Return [X, Y] of the center of cell containing provided text 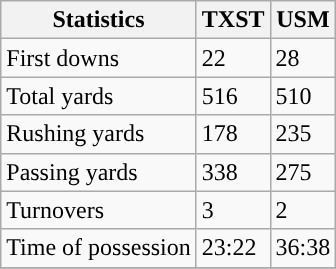
23:22 [233, 248]
Turnovers [99, 210]
3 [233, 210]
178 [233, 134]
Total yards [99, 96]
235 [303, 134]
22 [233, 58]
338 [233, 172]
Passing yards [99, 172]
28 [303, 58]
36:38 [303, 248]
USM [303, 20]
First downs [99, 58]
Rushing yards [99, 134]
275 [303, 172]
Time of possession [99, 248]
Statistics [99, 20]
2 [303, 210]
510 [303, 96]
TXST [233, 20]
516 [233, 96]
